Detect which cell encompasses the target text, then output its (X, Y) center coordinate. 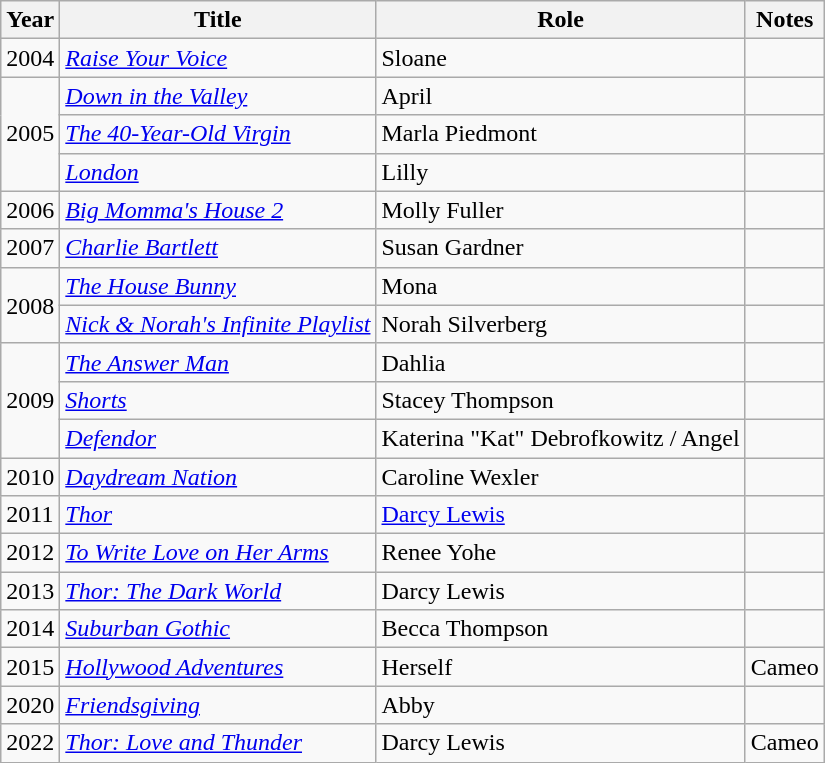
Down in the Valley (218, 96)
Thor (218, 515)
Daydream Nation (218, 477)
2022 (30, 743)
2004 (30, 58)
Caroline Wexler (560, 477)
Friendsgiving (218, 705)
April (560, 96)
Charlie Bartlett (218, 248)
London (218, 172)
Year (30, 20)
2012 (30, 553)
Mona (560, 286)
Becca Thompson (560, 629)
The Answer Man (218, 362)
2011 (30, 515)
Norah Silverberg (560, 324)
2013 (30, 591)
Renee Yohe (560, 553)
Susan Gardner (560, 248)
Thor: Love and Thunder (218, 743)
Title (218, 20)
Suburban Gothic (218, 629)
Shorts (218, 400)
Lilly (560, 172)
Defendor (218, 438)
Role (560, 20)
2007 (30, 248)
2015 (30, 667)
2014 (30, 629)
Herself (560, 667)
Nick & Norah's Infinite Playlist (218, 324)
2020 (30, 705)
Molly Fuller (560, 210)
Notes (784, 20)
Marla Piedmont (560, 134)
To Write Love on Her Arms (218, 553)
Raise Your Voice (218, 58)
The 40-Year-Old Virgin (218, 134)
Katerina "Kat" Debrofkowitz / Angel (560, 438)
2009 (30, 400)
2005 (30, 134)
Thor: The Dark World (218, 591)
Sloane (560, 58)
Hollywood Adventures (218, 667)
2010 (30, 477)
The House Bunny (218, 286)
Dahlia (560, 362)
2008 (30, 305)
Stacey Thompson (560, 400)
Big Momma's House 2 (218, 210)
2006 (30, 210)
Abby (560, 705)
